Scan for the cell matching the given text and deliver its (x, y) coordinate at center. 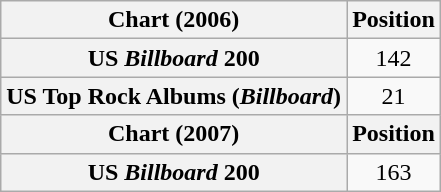
163 (394, 172)
142 (394, 58)
21 (394, 96)
Chart (2007) (174, 134)
US Top Rock Albums (Billboard) (174, 96)
Chart (2006) (174, 20)
